Search for the cell housing the specified text and yield its (x, y) center coordinate. 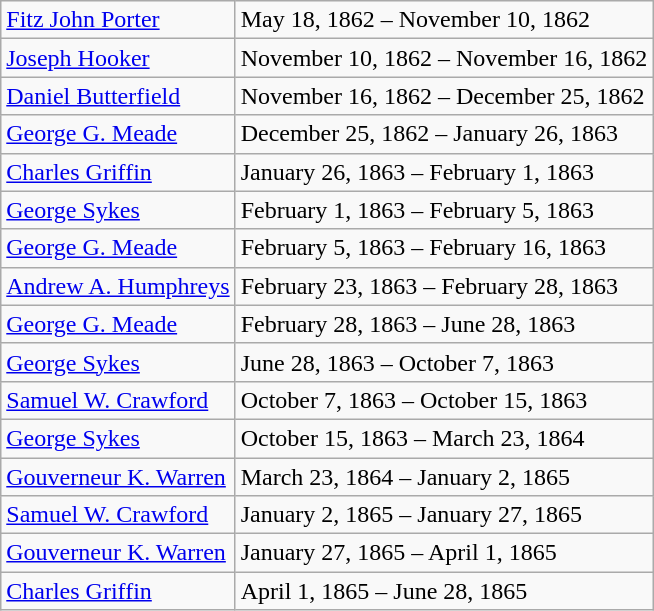
Andrew A. Humphreys (118, 286)
October 7, 1863 – October 15, 1863 (444, 400)
January 27, 1865 – April 1, 1865 (444, 553)
Fitz John Porter (118, 20)
February 5, 1863 – February 16, 1863 (444, 248)
February 28, 1863 – June 28, 1863 (444, 324)
April 1, 1865 – June 28, 1865 (444, 591)
January 2, 1865 – January 27, 1865 (444, 515)
November 10, 1862 – November 16, 1862 (444, 58)
March 23, 1864 – January 2, 1865 (444, 477)
Daniel Butterfield (118, 96)
Joseph Hooker (118, 58)
November 16, 1862 – December 25, 1862 (444, 96)
February 1, 1863 – February 5, 1863 (444, 210)
January 26, 1863 – February 1, 1863 (444, 172)
June 28, 1863 – October 7, 1863 (444, 362)
December 25, 1862 – January 26, 1863 (444, 134)
May 18, 1862 – November 10, 1862 (444, 20)
October 15, 1863 – March 23, 1864 (444, 438)
February 23, 1863 – February 28, 1863 (444, 286)
